Capture the cell that displays the provided text and extract its [X, Y] central coordinate. 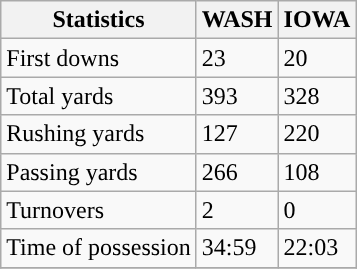
Rushing yards [99, 134]
127 [237, 134]
IOWA [317, 20]
23 [237, 58]
Total yards [99, 96]
WASH [237, 20]
266 [237, 172]
Passing yards [99, 172]
Statistics [99, 20]
0 [317, 210]
34:59 [237, 248]
Time of possession [99, 248]
220 [317, 134]
2 [237, 210]
First downs [99, 58]
20 [317, 58]
393 [237, 96]
108 [317, 172]
22:03 [317, 248]
328 [317, 96]
Turnovers [99, 210]
